Return (X, Y) of the center of cell containing provided text 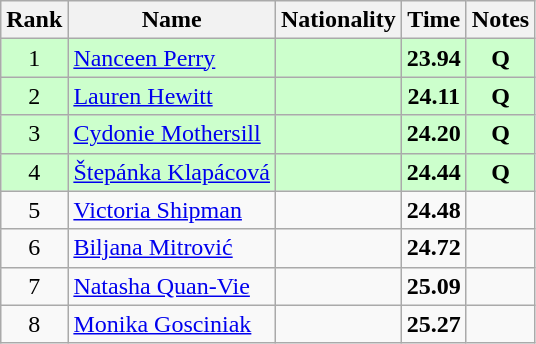
24.72 (434, 248)
Notes (500, 20)
Name (172, 20)
24.20 (434, 134)
8 (34, 324)
Cydonie Mothersill (172, 134)
Victoria Shipman (172, 210)
5 (34, 210)
23.94 (434, 58)
Natasha Quan-Vie (172, 286)
Rank (34, 20)
Monika Gosciniak (172, 324)
1 (34, 58)
4 (34, 172)
24.48 (434, 210)
25.27 (434, 324)
Nationality (339, 20)
24.44 (434, 172)
2 (34, 96)
Lauren Hewitt (172, 96)
3 (34, 134)
25.09 (434, 286)
24.11 (434, 96)
Štepánka Klapácová (172, 172)
Time (434, 20)
7 (34, 286)
Nanceen Perry (172, 58)
6 (34, 248)
Biljana Mitrović (172, 248)
